Output the [X, Y] coordinate of the center of the cell containing the given text.  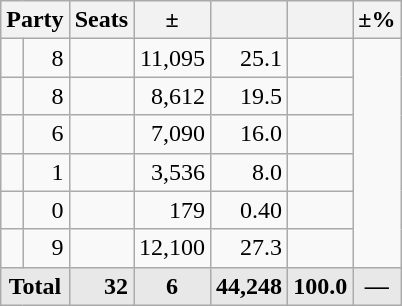
±% [377, 20]
9 [46, 248]
44,248 [250, 286]
19.5 [250, 96]
0.40 [250, 210]
25.1 [250, 58]
12,100 [172, 248]
0 [46, 210]
Total [35, 286]
± [172, 20]
3,536 [172, 172]
179 [172, 210]
16.0 [250, 134]
1 [46, 172]
Seats [101, 20]
8,612 [172, 96]
7,090 [172, 134]
27.3 [250, 248]
32 [101, 286]
11,095 [172, 58]
100.0 [320, 286]
8.0 [250, 172]
Party [35, 20]
— [377, 286]
